Determine the [X, Y] coordinate at the center of the cell enclosing the given text.  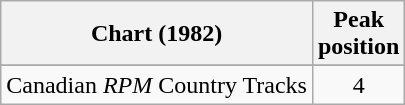
Chart (1982) [157, 34]
Canadian RPM Country Tracks [157, 85]
4 [358, 85]
Peakposition [358, 34]
